Determine the [x, y] coordinate at the center of the cell enclosing the given text.  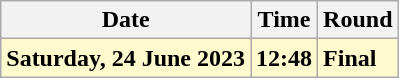
Round [358, 20]
Time [284, 20]
Saturday, 24 June 2023 [126, 58]
Date [126, 20]
Final [358, 58]
12:48 [284, 58]
